Find where the given text appears and provide that cell's center as (X, Y) coordinate. 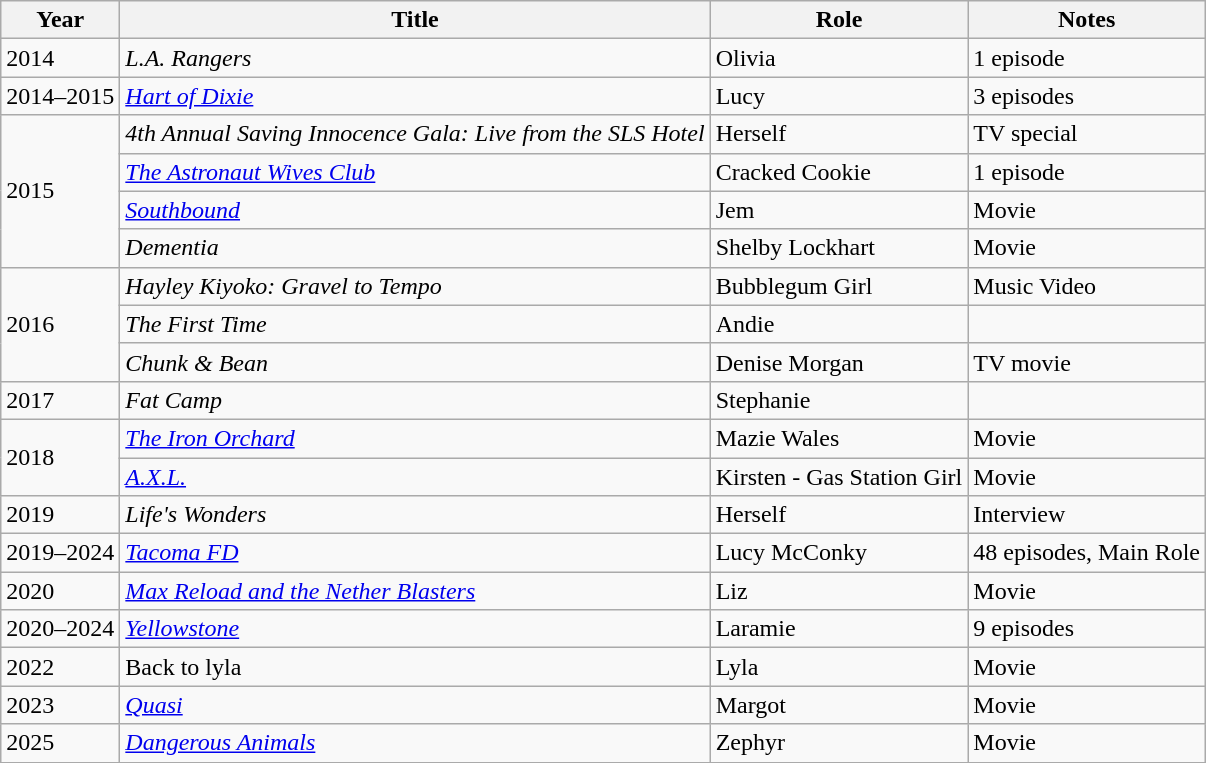
Laramie (839, 629)
48 episodes, Main Role (1087, 553)
3 episodes (1087, 96)
2020 (60, 591)
Lucy (839, 96)
Max Reload and the Nether Blasters (415, 591)
Chunk & Bean (415, 362)
Year (60, 20)
Notes (1087, 20)
The First Time (415, 324)
Margot (839, 705)
Back to lyla (415, 667)
Zephyr (839, 743)
Kirsten - Gas Station Girl (839, 477)
The Astronaut Wives Club (415, 172)
2015 (60, 191)
2016 (60, 324)
2014 (60, 58)
2019–2024 (60, 553)
Shelby Lockhart (839, 248)
Title (415, 20)
Tacoma FD (415, 553)
2022 (60, 667)
2017 (60, 400)
Southbound (415, 210)
Music Video (1087, 286)
A.X.L. (415, 477)
Bubblegum Girl (839, 286)
Life's Wonders (415, 515)
Dangerous Animals (415, 743)
Yellowstone (415, 629)
2023 (60, 705)
4th Annual Saving Innocence Gala: Live from the SLS Hotel (415, 134)
Denise Morgan (839, 362)
Hart of Dixie (415, 96)
Lucy McConky (839, 553)
Liz (839, 591)
TV special (1087, 134)
Olivia (839, 58)
L.A. Rangers (415, 58)
The Iron Orchard (415, 438)
Fat Camp (415, 400)
Cracked Cookie (839, 172)
Hayley Kiyoko: Gravel to Tempo (415, 286)
2020–2024 (60, 629)
Dementia (415, 248)
Quasi (415, 705)
9 episodes (1087, 629)
Role (839, 20)
Lyla (839, 667)
2018 (60, 457)
Interview (1087, 515)
Mazie Wales (839, 438)
2025 (60, 743)
Andie (839, 324)
TV movie (1087, 362)
Jem (839, 210)
2014–2015 (60, 96)
Stephanie (839, 400)
2019 (60, 515)
